Provide the [x, y] coordinate of the cell's center where the given text is located.  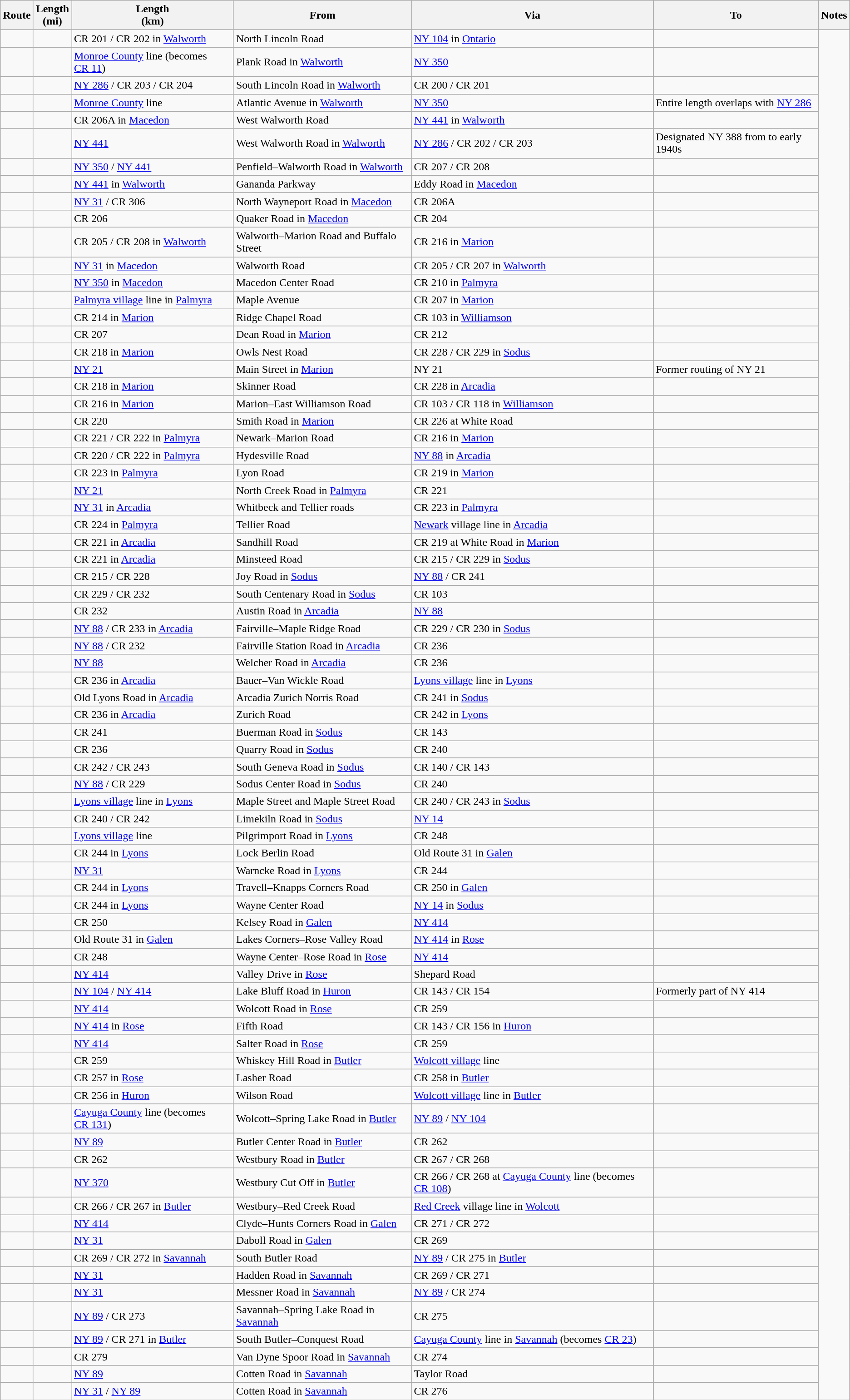
From [322, 15]
CR 143 / CR 156 in Huron [532, 1026]
Route [17, 15]
Marion–East Williamson Road [322, 404]
NY 89 / CR 275 in Butler [532, 1258]
Notes [834, 15]
Whitbeck and Tellier roads [322, 507]
CR 229 / CR 230 in Sodus [532, 628]
Former routing of NY 21 [736, 369]
CR 219 in Marion [532, 473]
CR 206A in Macedon [153, 120]
CR 275 [532, 1316]
Gananda Parkway [322, 184]
CR 206A [532, 201]
Clyde–Hunts Corners Road in Galen [322, 1223]
CR 214 in Marion [153, 317]
CR 200 / CR 201 [532, 85]
CR 242 / CR 243 [153, 767]
Warncke Road in Lyons [322, 871]
CR 215 / CR 228 [153, 577]
NY 31 / CR 306 [153, 201]
CR 240 / CR 242 [153, 819]
CR 274 [532, 1356]
Westbury Road in Butler [322, 1159]
Cayuga County line (becomes CR 131) [153, 1119]
North Creek Road in Palmyra [322, 490]
CR 224 in Palmyra [153, 524]
CR 276 [532, 1391]
Lakes Corners–Rose Valley Road [322, 940]
CR 204 [532, 218]
Messner Road in Savannah [322, 1292]
Plank Road in Walworth [322, 62]
Van Dyne Spoor Road in Savannah [322, 1356]
CR 244 [532, 871]
CR 201 / CR 202 in Walworth [153, 39]
NY 104 in Ontario [532, 39]
NY 89 / NY 104 [532, 1119]
CR 228 / CR 229 in Sodus [532, 352]
Buerman Road in Sodus [322, 732]
Monroe County line [153, 103]
Whiskey Hill Road in Butler [322, 1060]
Via [532, 15]
CR 242 in Lyons [532, 715]
Limekiln Road in Sodus [322, 819]
NY 14 in Sodus [532, 905]
CR 103 / CR 118 in Williamson [532, 404]
Taylor Road [532, 1374]
CR 241 in Sodus [532, 698]
CR 228 in Arcadia [532, 386]
Savannah–Spring Lake Road in Savannah [322, 1316]
CR 232 [153, 611]
Penfield–Walworth Road in Walworth [322, 167]
CR 269 [532, 1241]
CR 205 / CR 207 in Walworth [532, 266]
CR 140 / CR 143 [532, 767]
CR 220 [153, 421]
Length(km) [153, 15]
CR 258 in Butler [532, 1078]
Lake Bluff Road in Huron [322, 991]
CR 269 / CR 271 [532, 1275]
Skinner Road [322, 386]
Smith Road in Marion [322, 421]
Monroe County line (becomes CR 11) [153, 62]
Wolcott village line [532, 1060]
Hadden Road in Savannah [322, 1275]
CR 267 / CR 268 [532, 1159]
West Walworth Road [322, 120]
Designated NY 388 from to early 1940s [736, 143]
Shepard Road [532, 974]
NY 350 in Macedon [153, 283]
Atlantic Avenue in Walworth [322, 103]
CR 226 at White Road [532, 421]
NY 89 / CR 274 [532, 1292]
CR 206 [153, 218]
Macedon Center Road [322, 283]
Main Street in Marion [322, 369]
CR 103 in Williamson [532, 317]
Quaker Road in Macedon [322, 218]
CR 220 / CR 222 in Palmyra [153, 455]
CR 207 [153, 335]
Fairville–Maple Ridge Road [322, 628]
NY 31 in Arcadia [153, 507]
West Walworth Road in Walworth [322, 143]
Eddy Road in Macedon [532, 184]
Arcadia Zurich Norris Road [322, 698]
Owls Nest Road [322, 352]
CR 205 / CR 208 in Walworth [153, 242]
Butler Center Road in Butler [322, 1142]
South Centenary Road in Sodus [322, 594]
Wayne Center–Rose Road in Rose [322, 957]
Formerly part of NY 414 [736, 991]
Dean Road in Marion [322, 335]
Wolcott Road in Rose [322, 1009]
CR 229 / CR 232 [153, 594]
Old Lyons Road in Arcadia [153, 698]
Welcher Road in Arcadia [322, 663]
Bauer–Van Wickle Road [322, 680]
Austin Road in Arcadia [322, 611]
Quarry Road in Sodus [322, 749]
CR 257 in Rose [153, 1078]
Cayuga County line in Savannah (becomes CR 23) [532, 1339]
Wilson Road [322, 1095]
Kelsey Road in Galen [322, 922]
NY 31 in Macedon [153, 266]
NY 286 / CR 203 / CR 204 [153, 85]
NY 286 / CR 202 / CR 203 [532, 143]
Hydesville Road [322, 455]
Daboll Road in Galen [322, 1241]
Maple Avenue [322, 300]
NY 88 / CR 232 [153, 646]
NY 88 / CR 241 [532, 577]
Entire length overlaps with NY 286 [736, 103]
CR 221 [532, 490]
South Butler–Conquest Road [322, 1339]
North Lincoln Road [322, 39]
CR 241 [153, 732]
CR 250 in Galen [532, 888]
Newark village line in Arcadia [532, 524]
NY 104 / NY 414 [153, 991]
CR 219 at White Road in Marion [532, 542]
Wolcott–Spring Lake Road in Butler [322, 1119]
Sodus Center Road in Sodus [322, 784]
Red Creek village line in Wolcott [532, 1206]
NY 89 / CR 273 [153, 1316]
Travell–Knapps Corners Road [322, 888]
CR 143 / CR 154 [532, 991]
Fifth Road [322, 1026]
Fairville Station Road in Arcadia [322, 646]
Wolcott village line in Butler [532, 1095]
CR 266 / CR 267 in Butler [153, 1206]
South Geneva Road in Sodus [322, 767]
South Butler Road [322, 1258]
NY 31 / NY 89 [153, 1391]
Salter Road in Rose [322, 1043]
NY 89 / CR 271 in Butler [153, 1339]
CR 103 [532, 594]
Walworth–Marion Road and Buffalo Street [322, 242]
Pilgrimport Road in Lyons [322, 836]
CR 221 / CR 222 in Palmyra [153, 438]
Westbury–Red Creek Road [322, 1206]
CR 266 / CR 268 at Cayuga County line (becomes CR 108) [532, 1182]
CR 279 [153, 1356]
Westbury Cut Off in Butler [322, 1182]
Tellier Road [322, 524]
Zurich Road [322, 715]
CR 143 [532, 732]
CR 207 / CR 208 [532, 167]
CR 256 in Huron [153, 1095]
NY 88 / CR 233 in Arcadia [153, 628]
CR 271 / CR 272 [532, 1223]
NY 370 [153, 1182]
Wayne Center Road [322, 905]
Ridge Chapel Road [322, 317]
Lock Berlin Road [322, 853]
CR 207 in Marion [532, 300]
CR 250 [153, 922]
Valley Drive in Rose [322, 974]
South Lincoln Road in Walworth [322, 85]
Lasher Road [322, 1078]
Walworth Road [322, 266]
Newark–Marion Road [322, 438]
Lyon Road [322, 473]
Sandhill Road [322, 542]
Maple Street and Maple Street Road [322, 801]
CR 240 / CR 243 in Sodus [532, 801]
Lyons village line [153, 836]
NY 14 [532, 819]
CR 212 [532, 335]
Palmyra village line in Palmyra [153, 300]
Length(mi) [52, 15]
North Wayneport Road in Macedon [322, 201]
NY 88 in Arcadia [532, 455]
CR 210 in Palmyra [532, 283]
Minsteed Road [322, 559]
CR 269 / CR 272 in Savannah [153, 1258]
NY 441 [153, 143]
NY 350 / NY 441 [153, 167]
To [736, 15]
CR 215 / CR 229 in Sodus [532, 559]
Joy Road in Sodus [322, 577]
NY 88 / CR 229 [153, 784]
